Detect which cell encompasses the target text, then output its [x, y] center coordinate. 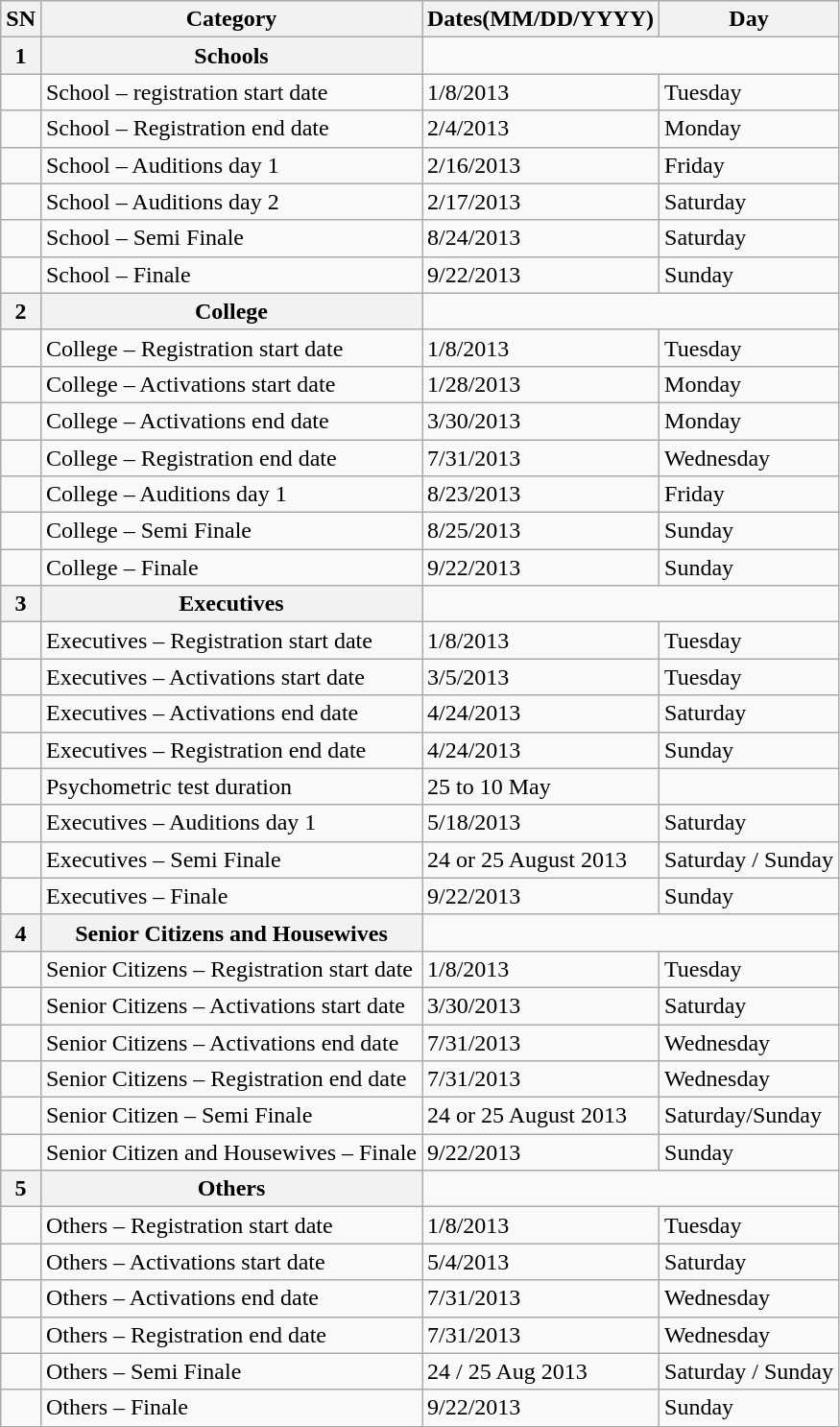
Executives [230, 604]
2/17/2013 [541, 202]
Executives – Registration start date [230, 641]
Senior Citizens – Activations start date [230, 1005]
Others – Finale [230, 1408]
Others [230, 1189]
Others – Activations start date [230, 1262]
College – Finale [230, 568]
College – Registration end date [230, 458]
Senior Citizens – Registration end date [230, 1079]
8/24/2013 [541, 238]
5/4/2013 [541, 1262]
1 [21, 56]
24 / 25 Aug 2013 [541, 1371]
Senior Citizen – Semi Finale [230, 1116]
Dates(MM/DD/YYYY) [541, 19]
School – Auditions day 1 [230, 165]
College – Auditions day 1 [230, 495]
College – Activations end date [230, 421]
8/23/2013 [541, 495]
Senior Citizens and Housewives [230, 932]
Executives – Auditions day 1 [230, 823]
1/28/2013 [541, 384]
Executives – Activations end date [230, 713]
2 [21, 311]
School – Registration end date [230, 129]
College – Registration start date [230, 348]
Psychometric test duration [230, 786]
School – registration start date [230, 92]
2/4/2013 [541, 129]
Executives – Finale [230, 896]
Senior Citizens – Activations end date [230, 1042]
Executives – Registration end date [230, 750]
5 [21, 1189]
School – Finale [230, 275]
College [230, 311]
College – Activations start date [230, 384]
5/18/2013 [541, 823]
School – Semi Finale [230, 238]
3/5/2013 [541, 677]
Others – Registration end date [230, 1335]
Day [749, 19]
Others – Registration start date [230, 1225]
School – Auditions day 2 [230, 202]
Executives – Activations start date [230, 677]
4 [21, 932]
8/25/2013 [541, 531]
Others – Semi Finale [230, 1371]
Others – Activations end date [230, 1298]
Category [230, 19]
3 [21, 604]
2/16/2013 [541, 165]
Senior Citizens – Registration start date [230, 969]
Executives – Semi Finale [230, 859]
Saturday/Sunday [749, 1116]
25 to 10 May [541, 786]
College – Semi Finale [230, 531]
Senior Citizen and Housewives – Finale [230, 1152]
Schools [230, 56]
SN [21, 19]
